Extract the (X, Y) coordinate from the center of the cell holding the provided text.  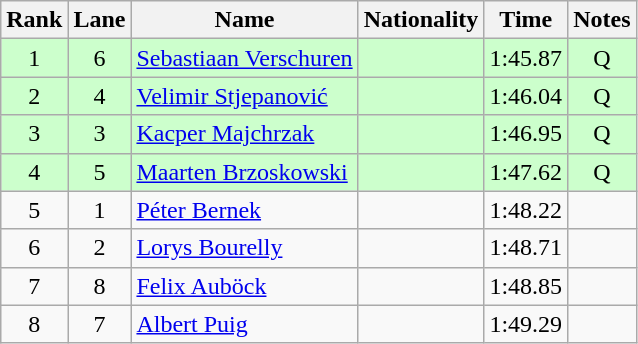
Velimir Stjepanović (244, 96)
1:48.85 (526, 286)
1:49.29 (526, 324)
Name (244, 20)
Felix Auböck (244, 286)
Maarten Brzoskowski (244, 172)
Sebastiaan Verschuren (244, 58)
Rank (34, 20)
Lane (100, 20)
1:48.22 (526, 210)
1:46.95 (526, 134)
1:48.71 (526, 248)
1:47.62 (526, 172)
Time (526, 20)
1:45.87 (526, 58)
1:46.04 (526, 96)
Kacper Majchrzak (244, 134)
Péter Bernek (244, 210)
Lorys Bourelly (244, 248)
Nationality (421, 20)
Notes (602, 20)
Albert Puig (244, 324)
